Locate the cell with the specified text and output its [x, y] center coordinate. 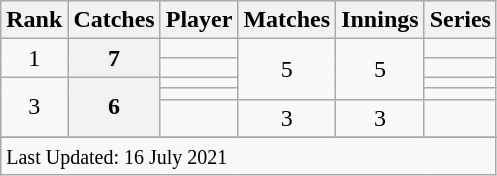
Matches [287, 20]
1 [34, 58]
Rank [34, 20]
6 [114, 107]
Series [460, 20]
7 [114, 58]
Innings [380, 20]
Catches [114, 20]
Last Updated: 16 July 2021 [249, 156]
Player [199, 20]
